Scan for the cell matching the given text and deliver its (x, y) coordinate at center. 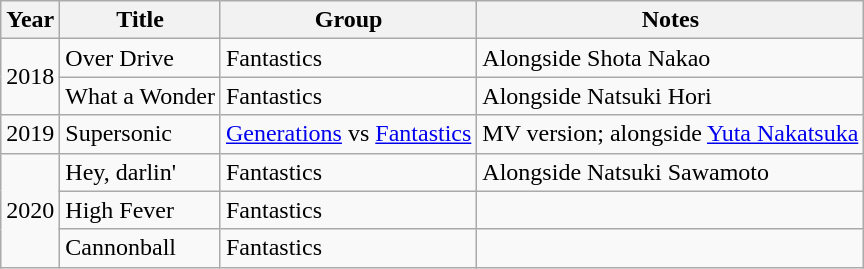
Title (140, 20)
Hey, darlin' (140, 172)
Alongside Natsuki Hori (670, 96)
Over Drive (140, 58)
Group (348, 20)
2019 (30, 134)
High Fever (140, 210)
Alongside Natsuki Sawamoto (670, 172)
Cannonball (140, 248)
Supersonic (140, 134)
Alongside Shota Nakao (670, 58)
2020 (30, 210)
Year (30, 20)
Notes (670, 20)
MV version; alongside Yuta Nakatsuka (670, 134)
What a Wonder (140, 96)
2018 (30, 77)
Generations vs Fantastics (348, 134)
